Capture the cell that displays the provided text and extract its [X, Y] central coordinate. 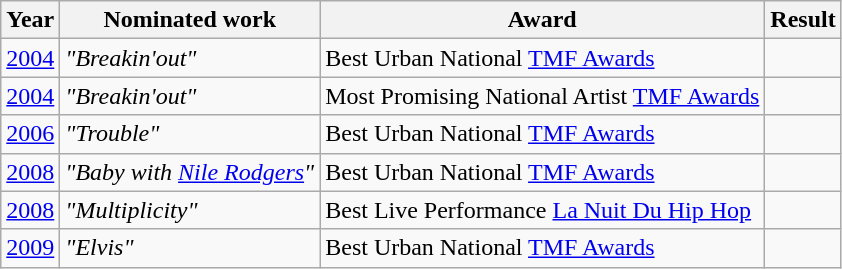
"Elvis" [190, 248]
Nominated work [190, 20]
Result [803, 20]
Award [542, 20]
"Baby with Nile Rodgers" [190, 172]
2006 [30, 134]
Most Promising National Artist TMF Awards [542, 96]
Year [30, 20]
Best Live Performance La Nuit Du Hip Hop [542, 210]
"Trouble" [190, 134]
2009 [30, 248]
"Multiplicity" [190, 210]
